Return the (X, Y) coordinate for the center point of the cell that contains the specified text.  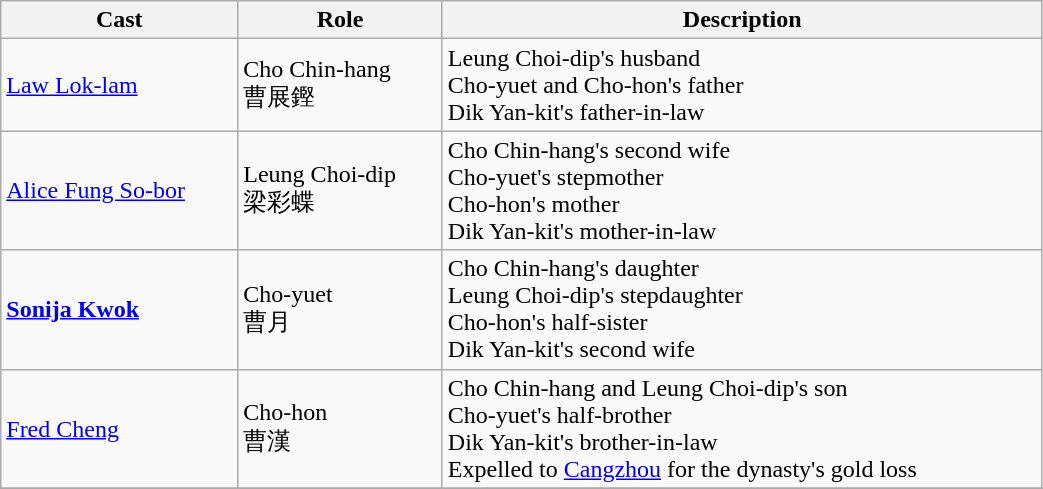
Cho Chin-hang's second wifeCho-yuet's stepmotherCho-hon's motherDik Yan-kit's mother-in-law (742, 190)
Description (742, 20)
Cho Chin-hang and Leung Choi-dip's sonCho-yuet's half-brotherDik Yan-kit's brother-in-lawExpelled to Cangzhou for the dynasty's gold loss (742, 428)
Sonija Kwok (120, 310)
Cho Chin-hang's daughterLeung Choi-dip's stepdaughterCho-hon's half-sisterDik Yan-kit's second wife (742, 310)
Cast (120, 20)
Cho-hon曹漢 (340, 428)
Leung Choi-dip's husbandCho-yuet and Cho-hon's fatherDik Yan-kit's father-in-law (742, 85)
Fred Cheng (120, 428)
Cho-yuet曹月 (340, 310)
Leung Choi-dip梁彩蝶 (340, 190)
Law Lok-lam (120, 85)
Alice Fung So-bor (120, 190)
Cho Chin-hang曹展鏗 (340, 85)
Role (340, 20)
